Scan for the cell matching the given text and deliver its [X, Y] coordinate at center. 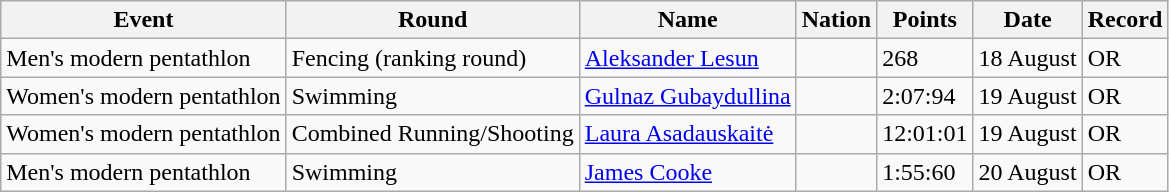
Gulnaz Gubaydullina [688, 96]
18 August [1028, 58]
Record [1125, 20]
Event [144, 20]
Nation [836, 20]
Fencing (ranking round) [432, 58]
20 August [1028, 172]
James Cooke [688, 172]
Aleksander Lesun [688, 58]
Laura Asadauskaitė [688, 134]
Round [432, 20]
1:55:60 [925, 172]
Points [925, 20]
Date [1028, 20]
Name [688, 20]
2:07:94 [925, 96]
12:01:01 [925, 134]
268 [925, 58]
Combined Running/Shooting [432, 134]
